Capture the cell that displays the provided text and extract its (X, Y) central coordinate. 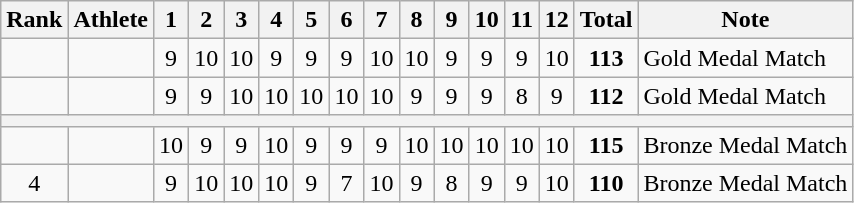
5 (312, 20)
11 (522, 20)
2 (206, 20)
112 (606, 96)
Total (606, 20)
113 (606, 58)
115 (606, 145)
6 (346, 20)
1 (172, 20)
110 (606, 183)
12 (556, 20)
Athlete (111, 20)
Note (746, 20)
Rank (34, 20)
3 (242, 20)
